Capture the cell that displays the provided text and extract its [x, y] central coordinate. 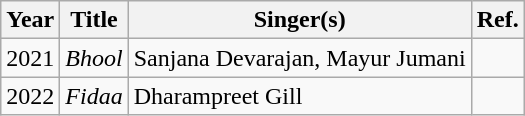
Singer(s) [300, 20]
Title [94, 20]
Dharampreet Gill [300, 96]
Ref. [498, 20]
Sanjana Devarajan, Mayur Jumani [300, 58]
2021 [30, 58]
Bhool [94, 58]
Fidaa [94, 96]
Year [30, 20]
2022 [30, 96]
